Return the [x, y] coordinate for the center point of the cell that contains the specified text.  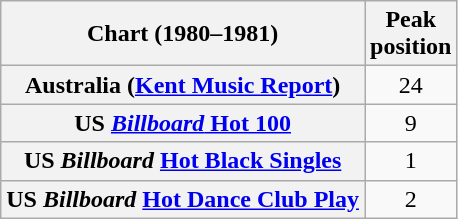
US Billboard Hot 100 [183, 123]
Chart (1980–1981) [183, 34]
US Billboard Hot Dance Club Play [183, 199]
US Billboard Hot Black Singles [183, 161]
9 [411, 123]
2 [411, 199]
Australia (Kent Music Report) [183, 85]
1 [411, 161]
Peakposition [411, 34]
24 [411, 85]
